Detect which cell encompasses the target text, then output its [X, Y] center coordinate. 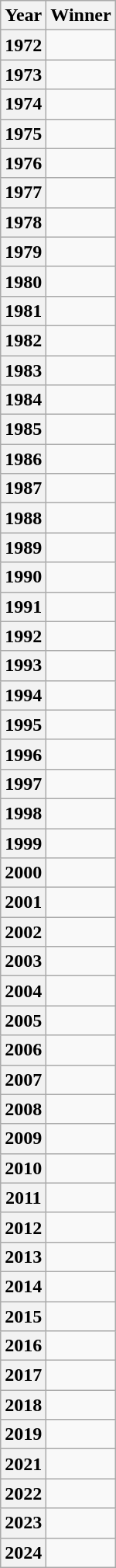
2023 [23, 1523]
1980 [23, 281]
2018 [23, 1405]
2000 [23, 873]
2009 [23, 1139]
2019 [23, 1434]
1973 [23, 75]
2004 [23, 991]
1979 [23, 252]
1990 [23, 577]
1972 [23, 45]
1984 [23, 400]
1983 [23, 370]
1986 [23, 459]
1981 [23, 311]
2016 [23, 1346]
2013 [23, 1257]
2012 [23, 1227]
1988 [23, 518]
1998 [23, 813]
1978 [23, 222]
2017 [23, 1375]
2005 [23, 1020]
2007 [23, 1080]
Winner [80, 16]
1994 [23, 695]
1995 [23, 725]
1993 [23, 666]
1987 [23, 488]
1996 [23, 754]
1974 [23, 104]
2014 [23, 1286]
2021 [23, 1464]
2011 [23, 1198]
1997 [23, 784]
1985 [23, 429]
2006 [23, 1050]
1975 [23, 134]
2015 [23, 1316]
Year [23, 16]
2024 [23, 1552]
2003 [23, 961]
1992 [23, 636]
2001 [23, 902]
2002 [23, 932]
1991 [23, 607]
2022 [23, 1493]
2008 [23, 1109]
1989 [23, 548]
1977 [23, 193]
1982 [23, 340]
1976 [23, 163]
2010 [23, 1168]
1999 [23, 843]
